Determine the [x, y] coordinate at the center of the cell enclosing the given text.  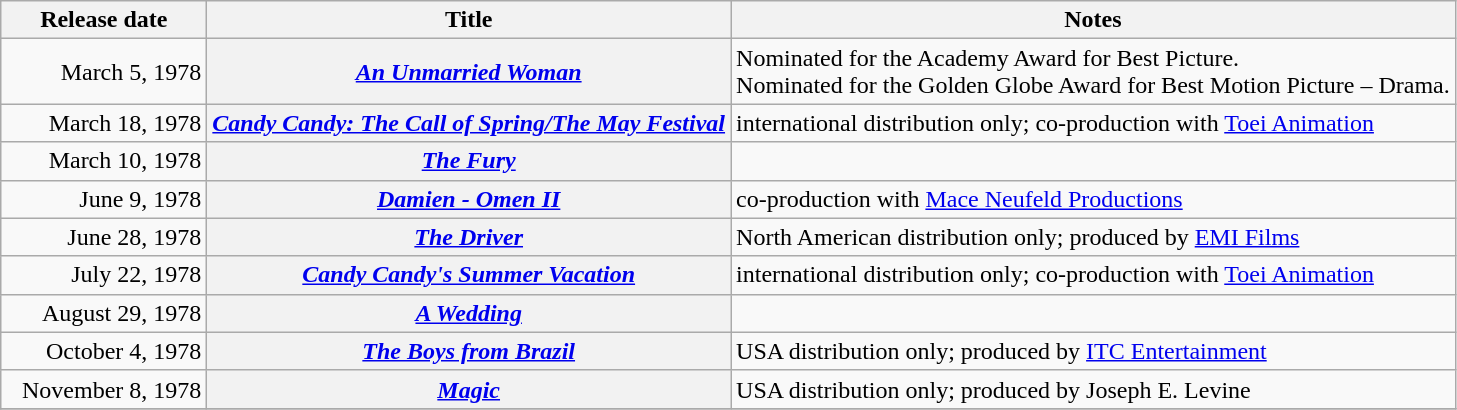
A Wedding [469, 313]
June 28, 1978 [104, 237]
Release date [104, 20]
The Fury [469, 161]
North American distribution only; produced by EMI Films [1094, 237]
July 22, 1978 [104, 275]
August 29, 1978 [104, 313]
co-production with Mace Neufeld Productions [1094, 199]
Magic [469, 389]
The Boys from Brazil [469, 351]
Notes [1094, 20]
USA distribution only; produced by ITC Entertainment [1094, 351]
Damien - Omen II [469, 199]
USA distribution only; produced by Joseph E. Levine [1094, 389]
October 4, 1978 [104, 351]
June 9, 1978 [104, 199]
Candy Candy: The Call of Spring/The May Festival [469, 123]
An Unmarried Woman [469, 72]
November 8, 1978 [104, 389]
March 18, 1978 [104, 123]
Title [469, 20]
The Driver [469, 237]
Candy Candy's Summer Vacation [469, 275]
Nominated for the Academy Award for Best Picture.Nominated for the Golden Globe Award for Best Motion Picture – Drama. [1094, 72]
March 5, 1978 [104, 72]
March 10, 1978 [104, 161]
